Determine the (x, y) coordinate at the center of the cell enclosing the given text.  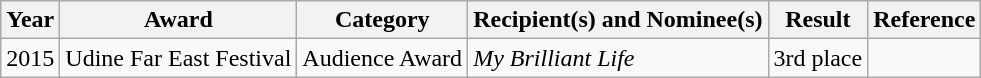
Result (818, 20)
Audience Award (382, 58)
Udine Far East Festival (178, 58)
My Brilliant Life (618, 58)
3rd place (818, 58)
Reference (924, 20)
Year (30, 20)
Award (178, 20)
Category (382, 20)
2015 (30, 58)
Recipient(s) and Nominee(s) (618, 20)
